Pinpoint the cell where the given text exists, returning its (x, y) midpoint coordinate. 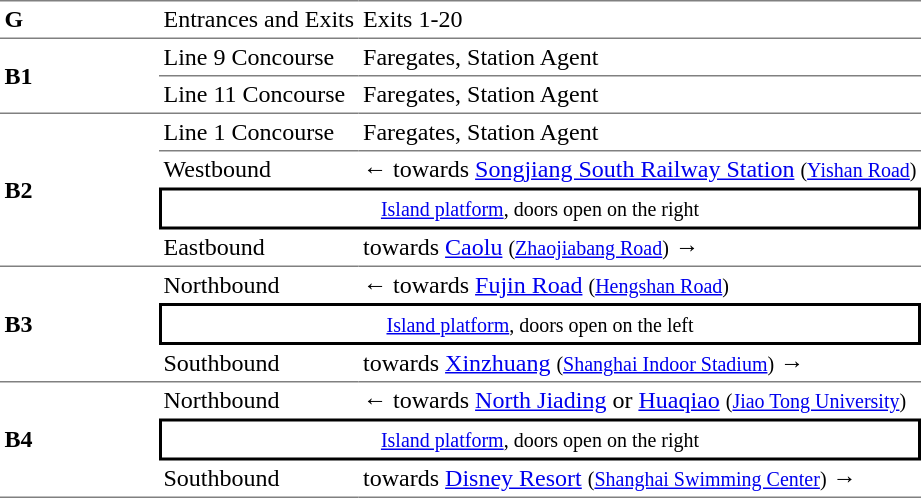
Line 9 Concourse (259, 58)
B4 (80, 440)
towards Caolu (Zhaojiabang Road) → (640, 249)
B2 (80, 190)
Line 1 Concourse (259, 133)
towards Xinzhuang (Shanghai Indoor Stadium) → (640, 364)
Westbound (259, 170)
Island platform, doors open on the left (540, 324)
← towards Fujin Road (Hengshan Road) (640, 285)
Eastbound (259, 249)
B3 (80, 325)
Exits 1-20 (640, 20)
← towards Songjiang South Railway Station (Yishan Road) (640, 170)
towards Disney Resort (Shanghai Swimming Center) → (640, 479)
G (80, 20)
Entrances and Exits (259, 20)
B1 (80, 76)
Line 11 Concourse (259, 95)
← towards North Jiading or Huaqiao (Jiao Tong University) (640, 400)
